For the text-containing cell, return its midpoint in (X, Y) coordinate format. 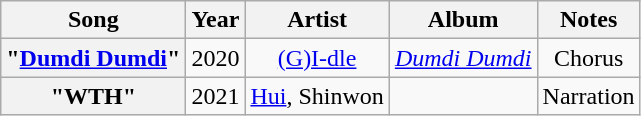
Album (463, 20)
Notes (588, 20)
2020 (216, 58)
Narration (588, 96)
Year (216, 20)
Song (94, 20)
Dumdi Dumdi (463, 58)
Hui, Shinwon (317, 96)
(G)I-dle (317, 58)
"Dumdi Dumdi" (94, 58)
Chorus (588, 58)
"WTH" (94, 96)
Artist (317, 20)
2021 (216, 96)
